Scan for the cell matching the given text and deliver its [x, y] coordinate at center. 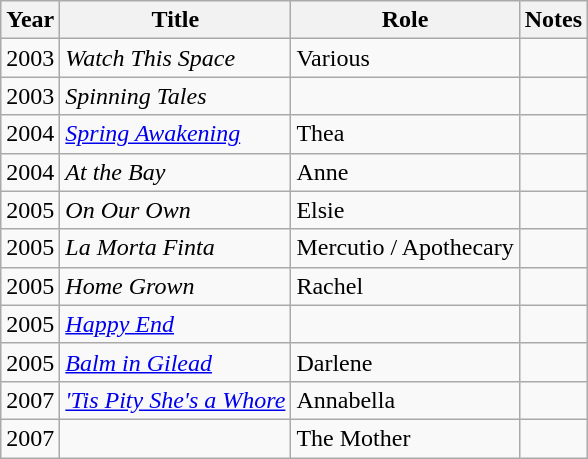
Spinning Tales [176, 96]
Anne [405, 172]
Title [176, 20]
Notes [553, 20]
La Morta Finta [176, 248]
Rachel [405, 286]
Balm in Gilead [176, 362]
Home Grown [176, 286]
Elsie [405, 210]
On Our Own [176, 210]
Watch This Space [176, 58]
The Mother [405, 438]
'Tis Pity She's a Whore [176, 400]
Annabella [405, 400]
Happy End [176, 324]
Year [30, 20]
Mercutio / Apothecary [405, 248]
Role [405, 20]
At the Bay [176, 172]
Various [405, 58]
Spring Awakening [176, 134]
Thea [405, 134]
Darlene [405, 362]
